From the cell containing the given text, extract its center point as (X, Y) coordinate. 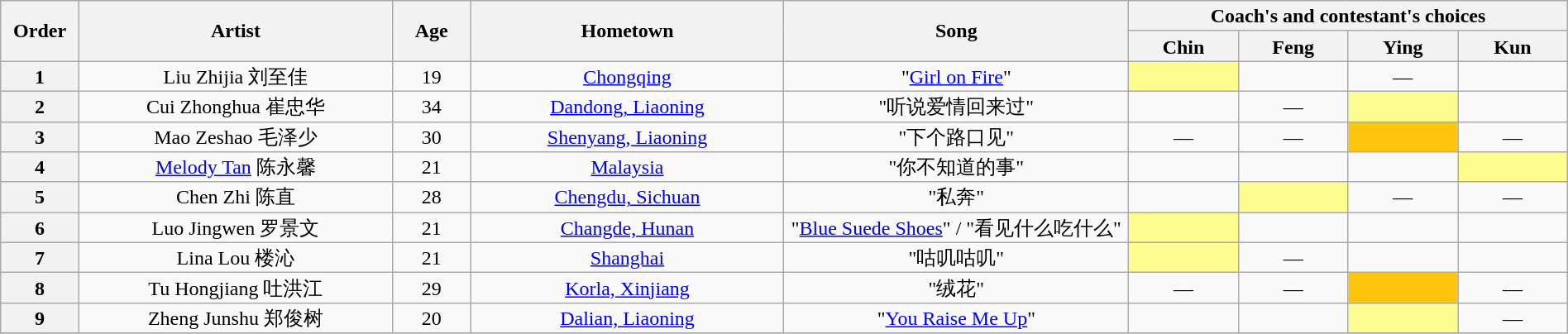
8 (40, 288)
Shenyang, Liaoning (627, 137)
Lina Lou 楼沁 (235, 258)
3 (40, 137)
Feng (1293, 46)
1 (40, 76)
30 (432, 137)
Cui Zhonghua 崔忠华 (235, 106)
Mao Zeshao 毛泽少 (235, 137)
"咕叽咕叽" (956, 258)
Melody Tan 陈永馨 (235, 167)
Coach's and contestant's choices (1348, 17)
"私奔" (956, 197)
"You Raise Me Up" (956, 317)
20 (432, 317)
Dandong, Liaoning (627, 106)
"听说爱情回来过" (956, 106)
Artist (235, 31)
Zheng Junshu 郑俊树 (235, 317)
28 (432, 197)
"你不知道的事" (956, 167)
"Blue Suede Shoes" / "看见什么吃什么" (956, 228)
Luo Jingwen 罗景文 (235, 228)
2 (40, 106)
Tu Hongjiang 吐洪江 (235, 288)
Age (432, 31)
Chen Zhi 陈直 (235, 197)
Kun (1513, 46)
34 (432, 106)
Shanghai (627, 258)
Hometown (627, 31)
"下个路口见" (956, 137)
"Girl on Fire" (956, 76)
Malaysia (627, 167)
Korla, Xinjiang (627, 288)
Changde, Hunan (627, 228)
Chongqing (627, 76)
Order (40, 31)
Liu Zhijia 刘至佳 (235, 76)
4 (40, 167)
Chengdu, Sichuan (627, 197)
7 (40, 258)
5 (40, 197)
Chin (1184, 46)
Song (956, 31)
19 (432, 76)
9 (40, 317)
"绒花" (956, 288)
6 (40, 228)
Ying (1403, 46)
Dalian, Liaoning (627, 317)
29 (432, 288)
